Search for the cell housing the specified text and yield its (X, Y) center coordinate. 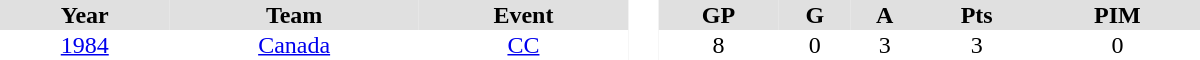
Pts (976, 15)
A (885, 15)
GP (718, 15)
1984 (85, 45)
PIM (1118, 15)
Year (85, 15)
Team (294, 15)
Canada (294, 45)
G (815, 15)
Event (524, 15)
8 (718, 45)
CC (524, 45)
